Identify which cell holds the provided text, then report its (x, y) central coordinate. 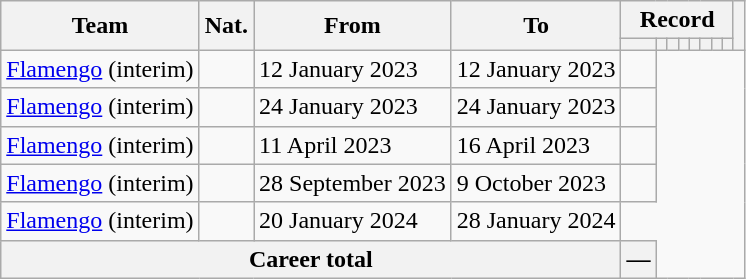
16 April 2023 (536, 145)
— (638, 259)
Nat. (226, 26)
28 January 2024 (536, 221)
To (536, 26)
9 October 2023 (536, 183)
From (353, 26)
Team (100, 26)
Record (677, 20)
28 September 2023 (353, 183)
Career total (311, 259)
11 April 2023 (353, 145)
20 January 2024 (353, 221)
